Return [x, y] of the center of cell containing provided text 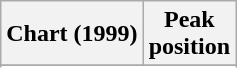
Chart (1999) [72, 34]
Peakposition [189, 34]
